Scan for the cell matching the given text and deliver its (x, y) coordinate at center. 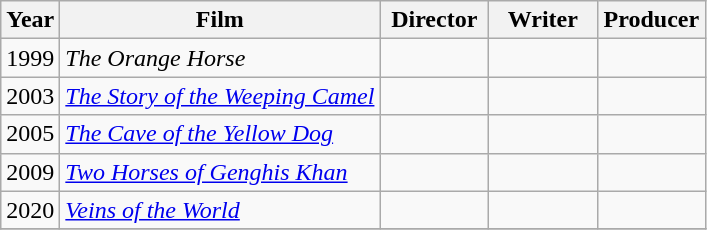
Two Horses of Genghis Khan (220, 172)
2005 (30, 134)
Director (434, 20)
2020 (30, 210)
1999 (30, 58)
2009 (30, 172)
The Story of the Weeping Camel (220, 96)
2003 (30, 96)
Year (30, 20)
Writer (544, 20)
Veins of the World (220, 210)
The Orange Horse (220, 58)
The Cave of the Yellow Dog (220, 134)
Producer (652, 20)
Film (220, 20)
